Find where the given text appears and provide that cell's center as [x, y] coordinate. 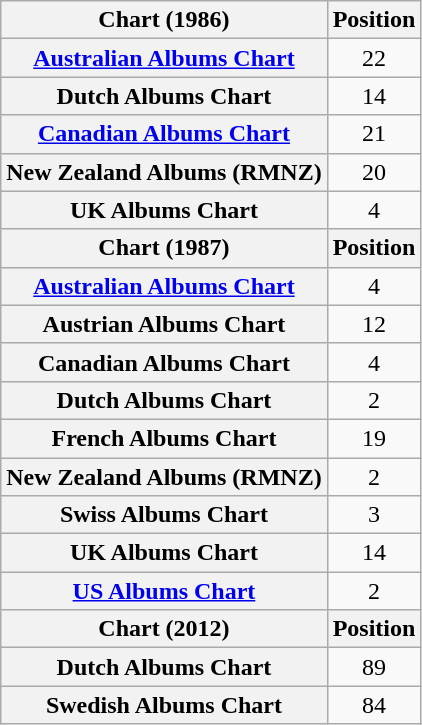
Chart (1986) [164, 20]
French Albums Chart [164, 438]
Chart (2012) [164, 629]
3 [374, 515]
84 [374, 705]
22 [374, 58]
Swiss Albums Chart [164, 515]
US Albums Chart [164, 591]
89 [374, 667]
Swedish Albums Chart [164, 705]
12 [374, 324]
Chart (1987) [164, 248]
21 [374, 134]
20 [374, 172]
19 [374, 438]
Austrian Albums Chart [164, 324]
